Search for the cell housing the specified text and yield its (X, Y) center coordinate. 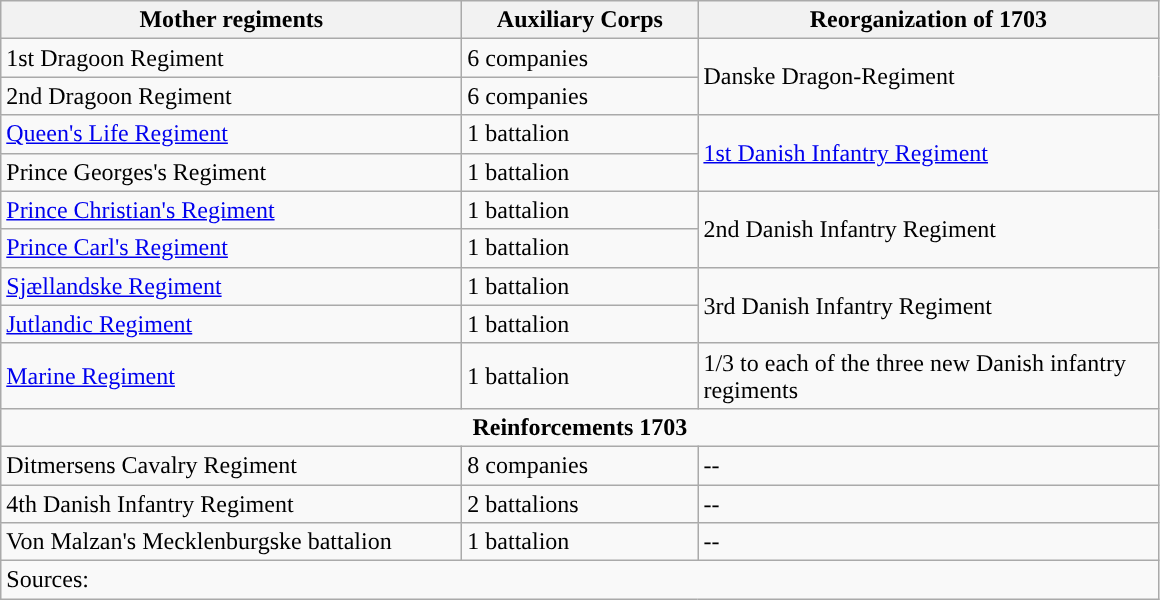
Sjællandske Regiment (232, 286)
3rd Danish Infantry Regiment (928, 305)
2nd Danish Infantry Regiment (928, 229)
1st Dragoon Regiment (232, 58)
Jutlandic Regiment (232, 324)
Queen's Life Regiment (232, 134)
Sources: (580, 580)
Reorganization of 1703 (928, 20)
8 companies (580, 465)
Von Malzan's Mecklenburgske battalion (232, 542)
4th Danish Infantry Regiment (232, 503)
1/3 to each of the three new Danish infantry regiments (928, 376)
Prince Georges's Regiment (232, 172)
Marine Regiment (232, 376)
Ditmersens Cavalry Regiment (232, 465)
Auxiliary Corps (580, 20)
Prince Carl's Regiment (232, 248)
Prince Christian's Regiment (232, 210)
Mother regiments (232, 20)
2nd Dragoon Regiment (232, 96)
Reinforcements 1703 (580, 427)
Danske Dragon-Regiment (928, 77)
1st Danish Infantry Regiment (928, 153)
2 battalions (580, 503)
